For the text-containing cell, return its midpoint in (X, Y) coordinate format. 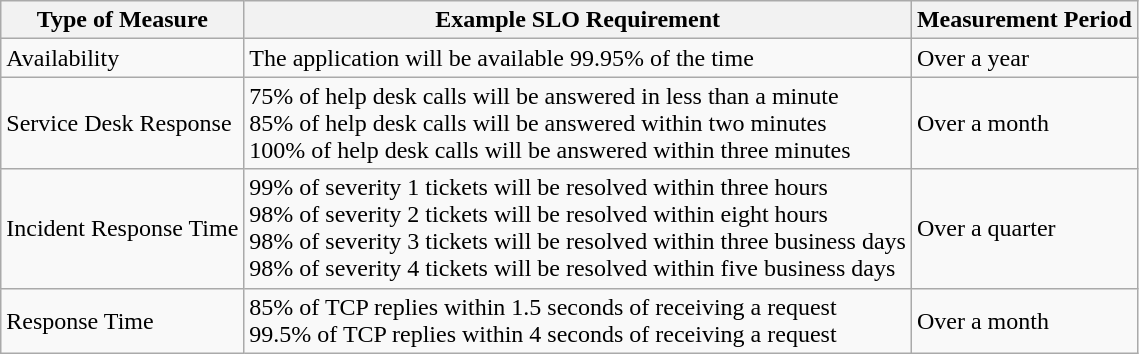
Availability (122, 58)
Service Desk Response (122, 123)
Measurement Period (1024, 20)
Incident Response Time (122, 228)
Over a year (1024, 58)
The application will be available 99.95% of the time (578, 58)
Response Time (122, 320)
Example SLO Requirement (578, 20)
Type of Measure (122, 20)
85% of TCP replies within 1.5 seconds of receiving a request99.5% of TCP replies within 4 seconds of receiving a request (578, 320)
Over a quarter (1024, 228)
